Locate the cell with the specified text and output its (x, y) center coordinate. 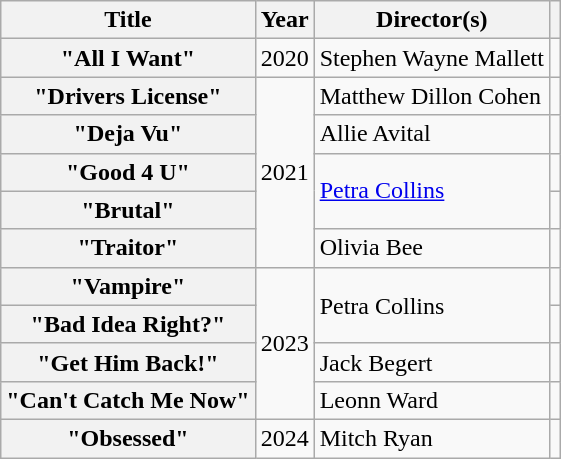
"Bad Idea Right?" (128, 324)
2024 (284, 438)
Stephen Wayne Mallett (432, 58)
"Brutal" (128, 210)
"Get Him Back!" (128, 362)
Allie Avital (432, 134)
2021 (284, 172)
Jack Begert (432, 362)
"Vampire" (128, 286)
"Deja Vu" (128, 134)
"Drivers License" (128, 96)
"Obsessed" (128, 438)
2020 (284, 58)
Mitch Ryan (432, 438)
"All I Want" (128, 58)
"Good 4 U" (128, 172)
Year (284, 20)
Leonn Ward (432, 400)
"Traitor" (128, 248)
Title (128, 20)
Director(s) (432, 20)
Matthew Dillon Cohen (432, 96)
2023 (284, 343)
"Can't Catch Me Now" (128, 400)
Olivia Bee (432, 248)
